Extract the [X, Y] coordinate from the center of the cell holding the provided text.  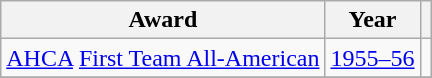
Year [372, 20]
AHCA First Team All-American [163, 58]
Award [163, 20]
1955–56 [372, 58]
